Capture the cell that displays the provided text and extract its [x, y] central coordinate. 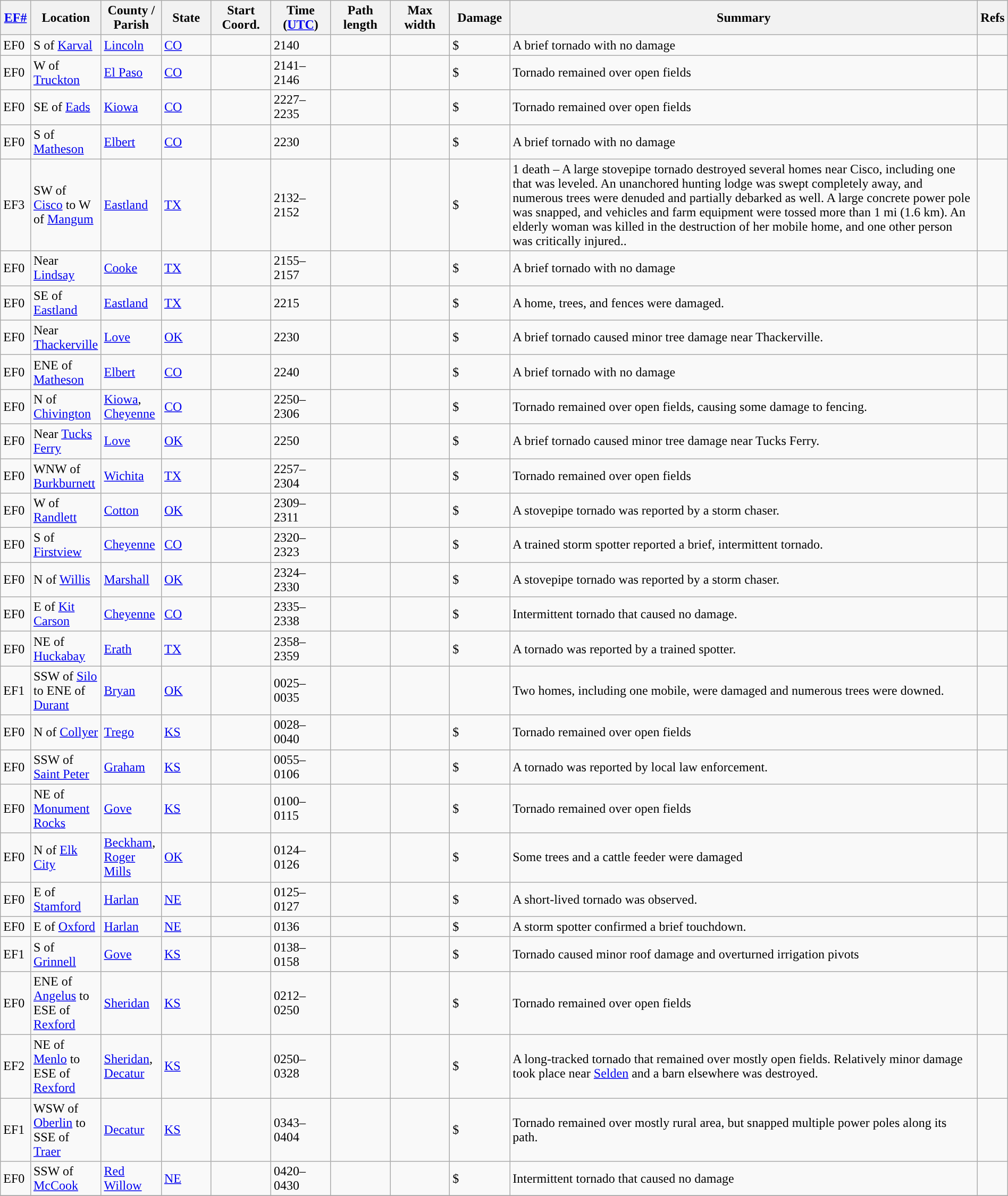
Start Coord. [241, 18]
SSW of Saint Peter [66, 767]
Damage [480, 18]
A brief tornado caused minor tree damage near Tucks Ferry. [744, 441]
EF3 [16, 205]
SSW of Silo to ENE of Durant [66, 690]
SW of Cisco to W of Mangum [66, 205]
2250 [300, 441]
E of Stamford [66, 899]
Location [66, 18]
El Paso [131, 72]
2132–2152 [300, 205]
Beckham, Roger Mills [131, 857]
County / Parish [131, 18]
Graham [131, 767]
WNW of Burkburnett [66, 475]
0138–0158 [300, 954]
A short-lived tornado was observed. [744, 899]
A brief tornado caused minor tree damage near Thackerville. [744, 337]
Two homes, including one mobile, were damaged and numerous trees were downed. [744, 690]
2309–2311 [300, 510]
Kiowa [131, 107]
2257–2304 [300, 475]
Decatur [131, 1130]
Near Tucks Ferry [66, 441]
N of Elk City [66, 857]
Sheridan [131, 1003]
2155–2157 [300, 268]
NE of Monument Rocks [66, 808]
S of Matheson [66, 141]
A home, trees, and fences were damaged. [744, 303]
2215 [300, 303]
Marshall [131, 579]
Cooke [131, 268]
N of Willis [66, 579]
0100–0115 [300, 808]
W of Randlett [66, 510]
0028–0040 [300, 732]
SE of Eads [66, 107]
Refs [993, 18]
Wichita [131, 475]
EF# [16, 18]
0343–0404 [300, 1130]
Tornado remained over open fields, causing some damage to fencing. [744, 406]
Bryan [131, 690]
Some trees and a cattle feeder were damaged [744, 857]
Near Lindsay [66, 268]
Red Willow [131, 1179]
N of Collyer [66, 732]
S of Firstview [66, 545]
A tornado was reported by local law enforcement. [744, 767]
Lincoln [131, 45]
2335–2338 [300, 614]
N of Chivington [66, 406]
0125–0127 [300, 899]
Sheridan, Decatur [131, 1066]
WSW of Oberlin to SSE of Traer [66, 1130]
0025–0035 [300, 690]
Erath [131, 648]
0136 [300, 927]
SSW of McCook [66, 1179]
EF2 [16, 1066]
Intermittent tornado that caused no damage. [744, 614]
Kiowa, Cheyenne [131, 406]
2324–2330 [300, 579]
2227–2235 [300, 107]
2358–2359 [300, 648]
0420–0430 [300, 1179]
S of Grinnell [66, 954]
ENE of Matheson [66, 372]
A trained storm spotter reported a brief, intermittent tornado. [744, 545]
2141–2146 [300, 72]
E of Oxford [66, 927]
0055–0106 [300, 767]
ENE of Angelus to ESE of Rexford [66, 1003]
W of Truckton [66, 72]
NE of Huckabay [66, 648]
Max width [420, 18]
State [186, 18]
SE of Eastland [66, 303]
Time (UTC) [300, 18]
A storm spotter confirmed a brief touchdown. [744, 927]
Trego [131, 732]
S of Karval [66, 45]
A long-tracked tornado that remained over mostly open fields. Relatively minor damage took place near Selden and a barn elsewhere was destroyed. [744, 1066]
Intermittent tornado that caused no damage [744, 1179]
Summary [744, 18]
Tornado caused minor roof damage and overturned irrigation pivots [744, 954]
2320–2323 [300, 545]
2240 [300, 372]
Near Thackerville [66, 337]
NE of Menlo to ESE of Rexford [66, 1066]
0212–0250 [300, 1003]
Cotton [131, 510]
0124–0126 [300, 857]
E of Kit Carson [66, 614]
A tornado was reported by a trained spotter. [744, 648]
2250–2306 [300, 406]
Tornado remained over mostly rural area, but snapped multiple power poles along its path. [744, 1130]
0250–0328 [300, 1066]
2140 [300, 45]
Path length [360, 18]
